Locate the cell with the specified text and output its [x, y] center coordinate. 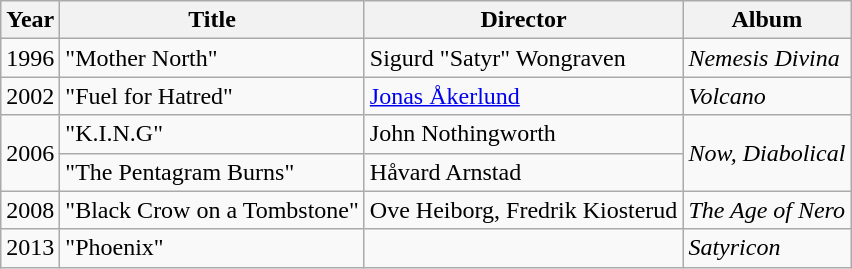
Nemesis Divina [767, 58]
Sigurd "Satyr" Wongraven [524, 58]
"Mother North" [212, 58]
2008 [30, 210]
Ove Heiborg, Fredrik Kiosterud [524, 210]
2002 [30, 96]
Håvard Arnstad [524, 172]
Year [30, 20]
Jonas Åkerlund [524, 96]
"The Pentagram Burns" [212, 172]
2006 [30, 153]
Volcano [767, 96]
1996 [30, 58]
Satyricon [767, 248]
The Age of Nero [767, 210]
"Black Crow on a Tombstone" [212, 210]
Title [212, 20]
John Nothingworth [524, 134]
"Fuel for Hatred" [212, 96]
"Phoenix" [212, 248]
2013 [30, 248]
Now, Diabolical [767, 153]
Director [524, 20]
"K.I.N.G" [212, 134]
Album [767, 20]
